Scan for the cell matching the given text and deliver its [x, y] coordinate at center. 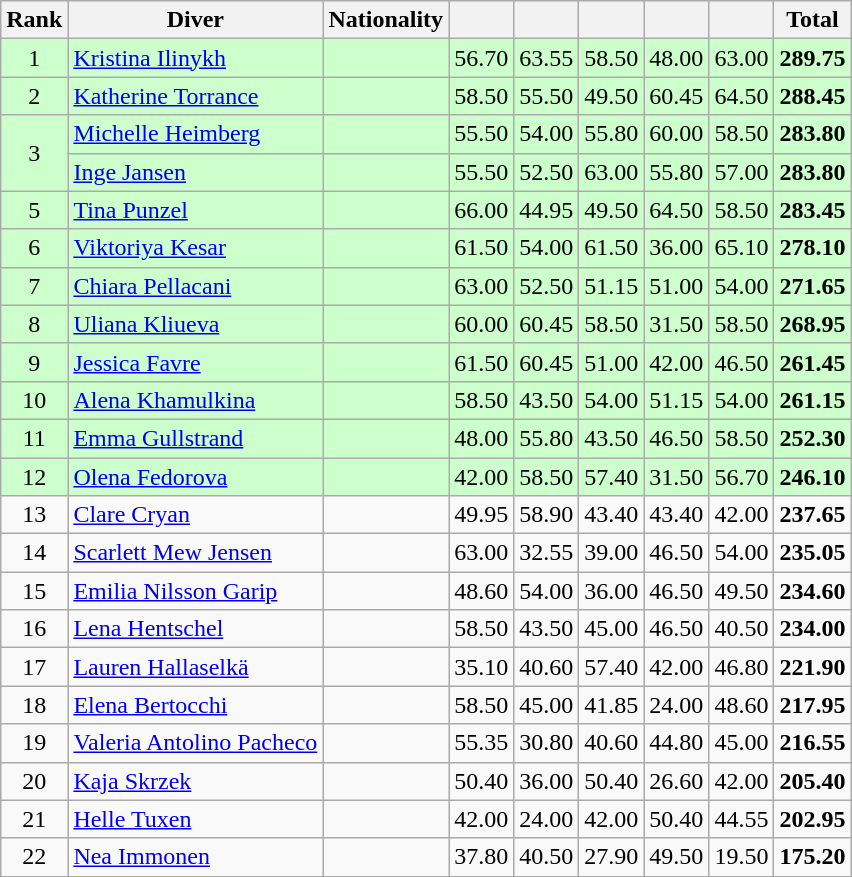
246.10 [812, 477]
63.55 [546, 58]
Lauren Hallaselkä [196, 667]
Olena Fedorova [196, 477]
Chiara Pellacani [196, 286]
Scarlett Mew Jensen [196, 553]
278.10 [812, 248]
Viktoriya Kesar [196, 248]
175.20 [812, 857]
Total [812, 20]
Kristina Ilinykh [196, 58]
Elena Bertocchi [196, 705]
234.00 [812, 629]
283.45 [812, 210]
17 [34, 667]
16 [34, 629]
39.00 [612, 553]
221.90 [812, 667]
20 [34, 781]
44.80 [676, 743]
Kaja Skrzek [196, 781]
14 [34, 553]
12 [34, 477]
252.30 [812, 438]
261.45 [812, 362]
Jessica Favre [196, 362]
46.80 [742, 667]
11 [34, 438]
Nea Immonen [196, 857]
2 [34, 96]
Emma Gullstrand [196, 438]
Michelle Heimberg [196, 134]
7 [34, 286]
3 [34, 153]
35.10 [482, 667]
Emilia Nilsson Garip [196, 591]
13 [34, 515]
57.00 [742, 172]
41.85 [612, 705]
216.55 [812, 743]
268.95 [812, 324]
18 [34, 705]
Rank [34, 20]
Lena Hentschel [196, 629]
22 [34, 857]
271.65 [812, 286]
49.95 [482, 515]
30.80 [546, 743]
237.65 [812, 515]
234.60 [812, 591]
9 [34, 362]
19 [34, 743]
32.55 [546, 553]
58.90 [546, 515]
44.95 [546, 210]
37.80 [482, 857]
15 [34, 591]
6 [34, 248]
55.35 [482, 743]
Tina Punzel [196, 210]
217.95 [812, 705]
289.75 [812, 58]
Katherine Torrance [196, 96]
10 [34, 400]
19.50 [742, 857]
8 [34, 324]
202.95 [812, 819]
235.05 [812, 553]
5 [34, 210]
Diver [196, 20]
Nationality [386, 20]
Uliana Kliueva [196, 324]
26.60 [676, 781]
66.00 [482, 210]
27.90 [612, 857]
21 [34, 819]
288.45 [812, 96]
44.55 [742, 819]
1 [34, 58]
205.40 [812, 781]
Inge Jansen [196, 172]
Alena Khamulkina [196, 400]
261.15 [812, 400]
65.10 [742, 248]
Helle Tuxen [196, 819]
Clare Cryan [196, 515]
Valeria Antolino Pacheco [196, 743]
